Provide the (X, Y) coordinate of the cell's center where the given text is located.  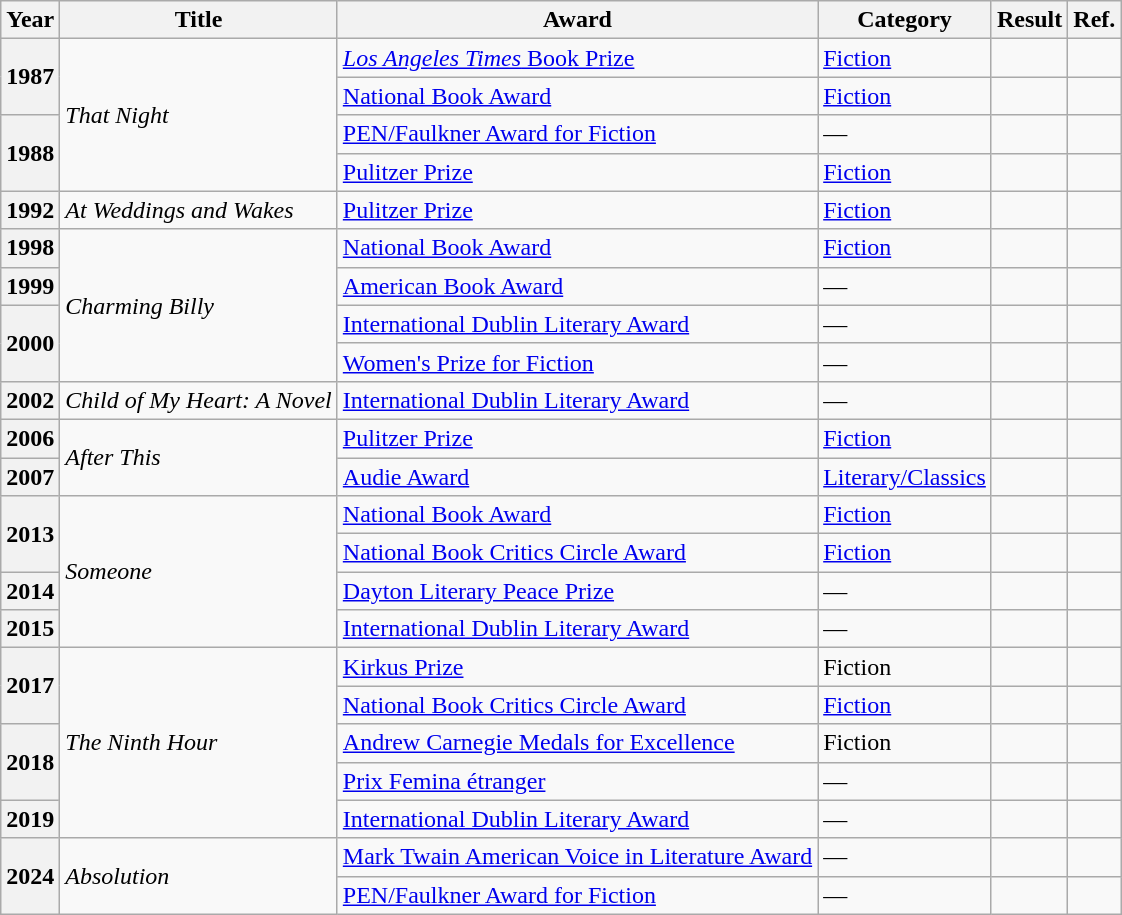
That Night (198, 115)
2000 (30, 343)
2002 (30, 400)
2007 (30, 477)
Ref. (1094, 20)
Someone (198, 572)
2017 (30, 686)
Dayton Literary Peace Prize (577, 591)
1999 (30, 286)
Award (577, 20)
Category (905, 20)
2018 (30, 762)
Title (198, 20)
2013 (30, 534)
Andrew Carnegie Medals for Excellence (577, 743)
Absolution (198, 876)
Los Angeles Times Book Prize (577, 58)
2006 (30, 438)
Audie Award (577, 477)
2014 (30, 591)
Prix Femina étranger (577, 781)
The Ninth Hour (198, 743)
2024 (30, 876)
2019 (30, 819)
1987 (30, 77)
Mark Twain American Voice in Literature Award (577, 857)
Child of My Heart: A Novel (198, 400)
1992 (30, 210)
Charming Billy (198, 305)
Kirkus Prize (577, 667)
1998 (30, 248)
At Weddings and Wakes (198, 210)
Literary/Classics (905, 477)
2015 (30, 629)
Result (1029, 20)
American Book Award (577, 286)
1988 (30, 153)
Women's Prize for Fiction (577, 362)
Year (30, 20)
After This (198, 457)
